Pinpoint the cell where the given text exists, returning its (X, Y) midpoint coordinate. 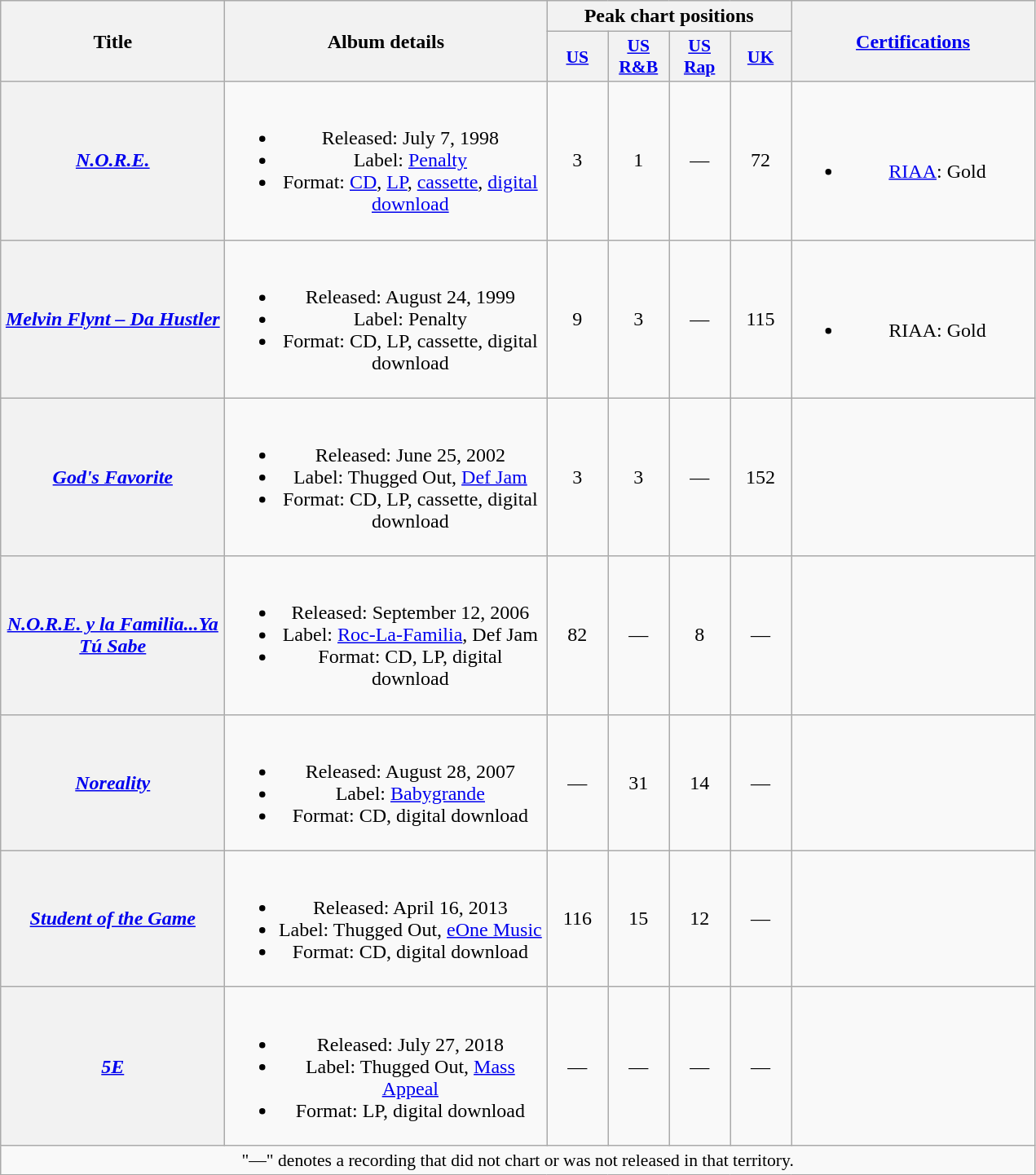
USR&B (639, 57)
8 (699, 635)
Released: June 25, 2002Label: Thugged Out, Def JamFormat: CD, LP, cassette, digital download (386, 477)
82 (577, 635)
72 (761, 161)
15 (639, 918)
Title (112, 41)
Released: August 28, 2007Label: BabygrandeFormat: CD, digital download (386, 783)
N.O.R.E. (112, 161)
Peak chart positions (669, 16)
5E (112, 1066)
Released: July 27, 2018Label: Thugged Out, Mass AppealFormat: LP, digital download (386, 1066)
152 (761, 477)
USRap (699, 57)
1 (639, 161)
Album details (386, 41)
N.O.R.E. y la Familia...Ya Tú Sabe (112, 635)
God's Favorite (112, 477)
116 (577, 918)
"—" denotes a recording that did not chart or was not released in that territory. (518, 1160)
Noreality (112, 783)
Released: April 16, 2013Label: Thugged Out, eOne MusicFormat: CD, digital download (386, 918)
UK (761, 57)
9 (577, 319)
Melvin Flynt – Da Hustler (112, 319)
Released: August 24, 1999Label: PenaltyFormat: CD, LP, cassette, digital download (386, 319)
Released: July 7, 1998Label: PenaltyFormat: CD, LP, cassette, digital download (386, 161)
Student of the Game (112, 918)
Certifications (913, 41)
31 (639, 783)
12 (699, 918)
Released: September 12, 2006Label: Roc-La-Familia, Def JamFormat: CD, LP, digital download (386, 635)
14 (699, 783)
115 (761, 319)
US (577, 57)
